Identify which cell holds the provided text, then report its (x, y) central coordinate. 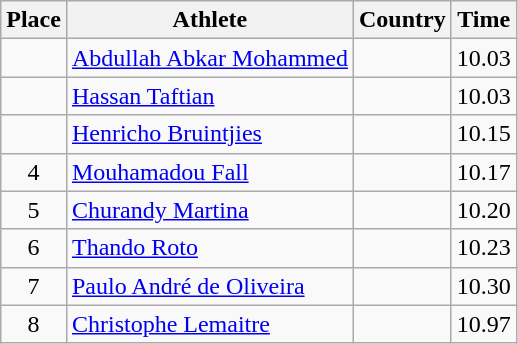
Athlete (210, 20)
10.97 (484, 324)
10.30 (484, 286)
6 (34, 248)
Place (34, 20)
Churandy Martina (210, 210)
10.17 (484, 172)
Hassan Taftian (210, 96)
Time (484, 20)
Country (402, 20)
Thando Roto (210, 248)
4 (34, 172)
Abdullah Abkar Mohammed (210, 58)
7 (34, 286)
10.15 (484, 134)
Henricho Bruintjies (210, 134)
8 (34, 324)
Paulo André de Oliveira (210, 286)
Christophe Lemaitre (210, 324)
5 (34, 210)
10.20 (484, 210)
Mouhamadou Fall (210, 172)
10.23 (484, 248)
